Detect which cell encompasses the target text, then output its [X, Y] center coordinate. 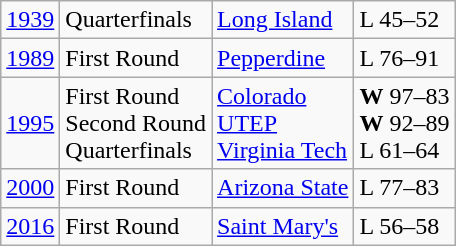
L 76–91 [404, 58]
1989 [30, 58]
2016 [30, 226]
W 97–83W 92–89L 61–64 [404, 123]
1939 [30, 20]
Arizona State [283, 188]
Quarterfinals [136, 20]
Pepperdine [283, 58]
1995 [30, 123]
L 77–83 [404, 188]
L 56–58 [404, 226]
L 45–52 [404, 20]
Long Island [283, 20]
Saint Mary's [283, 226]
First RoundSecond RoundQuarterfinals [136, 123]
ColoradoUTEPVirginia Tech [283, 123]
2000 [30, 188]
